Return (x, y) of the center of cell containing provided text 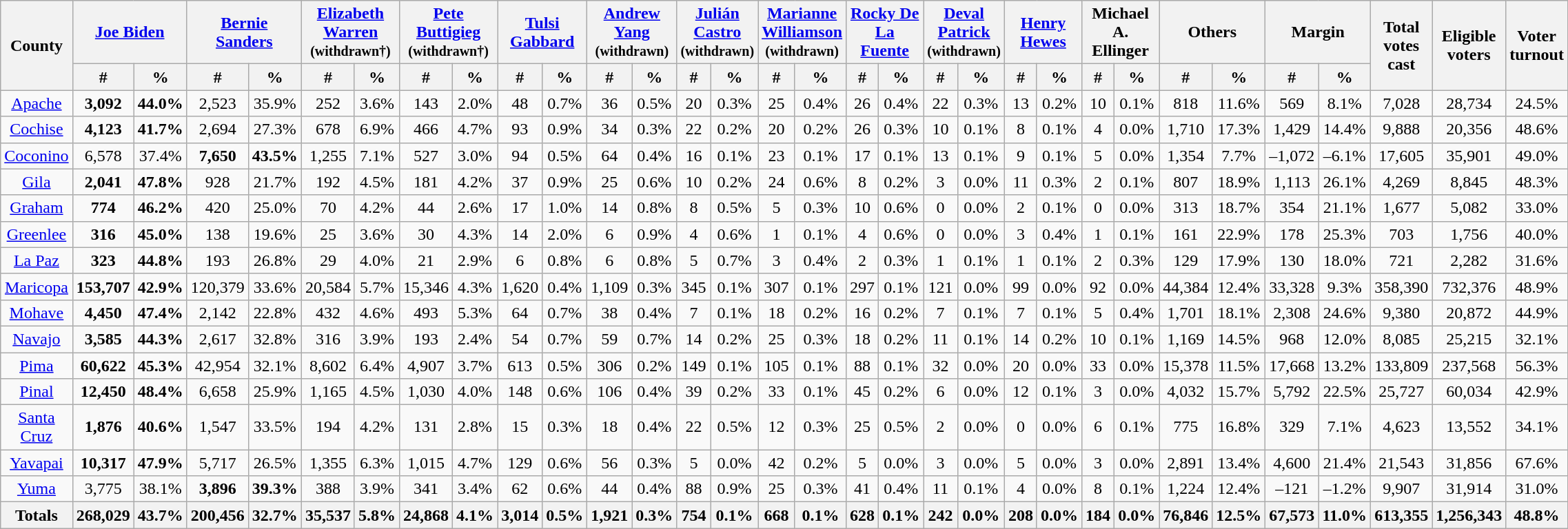
56 (609, 463)
149 (693, 366)
7.7% (1239, 156)
2,282 (1469, 260)
13.2% (1345, 366)
44.8% (160, 260)
99 (1020, 287)
Rocky De La Fuente (885, 32)
Michael A. Ellinger (1121, 32)
5,792 (1292, 392)
14.4% (1345, 129)
3.0% (476, 156)
22.5% (1345, 392)
120,379 (218, 287)
306 (609, 366)
32 (940, 366)
9,907 (1402, 489)
33.0% (1537, 208)
Joe Biden (130, 32)
3,092 (103, 103)
3,585 (103, 339)
1,165 (328, 392)
62 (520, 489)
17.3% (1239, 129)
25,215 (1469, 339)
668 (777, 515)
21 (426, 260)
15.7% (1239, 392)
12,450 (103, 392)
21.7% (274, 182)
48.6% (1537, 129)
34.1% (1537, 427)
2,617 (218, 339)
32.7% (274, 515)
2,142 (218, 313)
Gila (37, 182)
4,032 (1185, 392)
32.8% (274, 339)
8,845 (1469, 182)
7,028 (1402, 103)
194 (328, 427)
45 (863, 392)
48.9% (1537, 287)
628 (863, 515)
Deval Patrick(withdrawn) (964, 32)
La Paz (37, 260)
3,775 (103, 489)
Andrew Yang(withdrawn) (632, 32)
1.0% (565, 208)
23 (777, 156)
8,602 (328, 366)
1,921 (609, 515)
181 (426, 182)
–1,072 (1292, 156)
42 (777, 463)
Margin (1318, 32)
44.3% (160, 339)
208 (1020, 515)
70 (328, 208)
Voter turnout (1537, 45)
3.4% (476, 489)
Yuma (37, 489)
323 (103, 260)
40.0% (1537, 234)
45.3% (160, 366)
Tulsi Gabbard (542, 32)
Totals (37, 515)
2,891 (1185, 463)
3,014 (520, 515)
6.4% (376, 366)
–121 (1292, 489)
11.6% (1239, 103)
44.9% (1537, 313)
4,600 (1292, 463)
1,224 (1185, 489)
45.0% (160, 234)
420 (218, 208)
678 (328, 129)
1,015 (426, 463)
39 (693, 392)
Santa Cruz (37, 427)
38 (609, 313)
42,954 (218, 366)
6,658 (218, 392)
24 (777, 182)
9 (1020, 156)
6.9% (376, 129)
Total votes cast (1402, 45)
105 (777, 366)
1,547 (218, 427)
1,355 (328, 463)
Coconino (37, 156)
Marianne Williamson(withdrawn) (802, 32)
9,888 (1402, 129)
21.1% (1345, 208)
703 (1402, 234)
41.7% (160, 129)
928 (218, 182)
37.4% (160, 156)
2,523 (218, 103)
48 (520, 103)
Julián Castro(withdrawn) (717, 32)
15 (520, 427)
25.9% (274, 392)
59 (609, 339)
33,328 (1292, 287)
48.8% (1537, 515)
Eligible voters (1469, 45)
28,734 (1469, 103)
432 (328, 313)
143 (426, 103)
48.3% (1537, 182)
25.0% (274, 208)
774 (103, 208)
30 (426, 234)
153,707 (103, 287)
37 (520, 182)
26.1% (1345, 182)
130 (1292, 260)
22.9% (1239, 234)
18.7% (1239, 208)
7,650 (218, 156)
24,868 (426, 515)
252 (328, 103)
Pima (37, 366)
775 (1185, 427)
138 (218, 234)
4,907 (426, 366)
200,456 (218, 515)
14.5% (1239, 339)
18.0% (1345, 260)
Pinal (37, 392)
358,390 (1402, 287)
1,354 (1185, 156)
20,584 (328, 287)
67,573 (1292, 515)
9,380 (1402, 313)
2.4% (476, 339)
Pete Buttigieg(withdrawn†) (449, 32)
131 (426, 427)
41 (863, 489)
47.9% (160, 463)
6,578 (103, 156)
33.6% (274, 287)
569 (1292, 103)
Apache (37, 103)
Yavapai (37, 463)
26.8% (274, 260)
2.6% (476, 208)
818 (1185, 103)
613,355 (1402, 515)
4.1% (476, 515)
9.3% (1345, 287)
17,668 (1292, 366)
242 (940, 515)
17,605 (1402, 156)
–1.2% (1345, 489)
329 (1292, 427)
Others (1212, 32)
11.5% (1239, 366)
732,376 (1469, 287)
Graham (37, 208)
15,346 (426, 287)
10,317 (103, 463)
60,034 (1469, 392)
38.1% (160, 489)
1,756 (1469, 234)
388 (328, 489)
36 (609, 103)
4,450 (103, 313)
11.0% (1345, 515)
2,694 (218, 129)
94 (520, 156)
5.8% (376, 515)
27.3% (274, 129)
1,109 (609, 287)
29 (328, 260)
County (37, 45)
40.6% (160, 427)
Maricopa (37, 287)
20,872 (1469, 313)
44,384 (1185, 287)
237,568 (1469, 366)
807 (1185, 182)
1,710 (1185, 129)
34 (609, 129)
4,623 (1402, 427)
106 (609, 392)
345 (693, 287)
1,876 (103, 427)
1,030 (426, 392)
31,856 (1469, 463)
18.9% (1239, 182)
Mohave (37, 313)
24.5% (1537, 103)
527 (426, 156)
31,914 (1469, 489)
133,809 (1402, 366)
2.9% (476, 260)
60,622 (103, 366)
93 (520, 129)
Henry Hewes (1043, 32)
493 (426, 313)
67.6% (1537, 463)
8,085 (1402, 339)
5.3% (476, 313)
31.0% (1537, 489)
268,029 (103, 515)
21,543 (1402, 463)
20,356 (1469, 129)
24.6% (1345, 313)
1,256,343 (1469, 515)
21.4% (1345, 463)
48.4% (160, 392)
Cochise (37, 129)
2,041 (103, 182)
Navajo (37, 339)
307 (777, 287)
178 (1292, 234)
192 (328, 182)
8.1% (1345, 103)
43.5% (274, 156)
184 (1099, 515)
47.8% (160, 182)
39.3% (274, 489)
56.3% (1537, 366)
44.0% (160, 103)
754 (693, 515)
1,169 (1185, 339)
313 (1185, 208)
1,429 (1292, 129)
15,378 (1185, 366)
148 (520, 392)
22.8% (274, 313)
4,123 (103, 129)
3.7% (476, 366)
466 (426, 129)
1,701 (1185, 313)
4,269 (1402, 182)
43.7% (160, 515)
1,620 (520, 287)
721 (1402, 260)
54 (520, 339)
341 (426, 489)
25.3% (1345, 234)
13,552 (1469, 427)
613 (520, 366)
2,308 (1292, 313)
31.6% (1537, 260)
3,896 (218, 489)
26.5% (274, 463)
33.5% (274, 427)
1,255 (328, 156)
76,846 (1185, 515)
6.3% (376, 463)
354 (1292, 208)
18.1% (1239, 313)
121 (940, 287)
297 (863, 287)
19.6% (274, 234)
12.5% (1239, 515)
5.7% (376, 287)
5,082 (1469, 208)
Elizabeth Warren(withdrawn†) (350, 32)
25,727 (1402, 392)
35,537 (328, 515)
1,677 (1402, 208)
1,113 (1292, 182)
12.0% (1345, 339)
46.2% (160, 208)
92 (1099, 287)
35.9% (274, 103)
16.8% (1239, 427)
4.6% (376, 313)
2.8% (476, 427)
13.4% (1239, 463)
17.9% (1239, 260)
Bernie Sanders (244, 32)
–6.1% (1345, 156)
5,717 (218, 463)
968 (1292, 339)
49.0% (1537, 156)
Greenlee (37, 234)
35,901 (1469, 156)
161 (1185, 234)
47.4% (160, 313)
